Determine the [X, Y] coordinate at the center of the cell enclosing the given text.  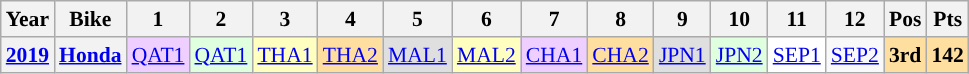
7 [554, 19]
3rd [906, 55]
SEP2 [855, 55]
2019 [28, 55]
THA2 [350, 55]
11 [797, 19]
4 [350, 19]
5 [418, 19]
MAL1 [418, 55]
8 [620, 19]
Honda [90, 55]
CHA2 [620, 55]
2 [220, 19]
JPN2 [740, 55]
6 [486, 19]
Year [28, 19]
Pts [948, 19]
THA1 [284, 55]
Pos [906, 19]
JPN1 [682, 55]
CHA1 [554, 55]
MAL2 [486, 55]
1 [158, 19]
12 [855, 19]
142 [948, 55]
3 [284, 19]
SEP1 [797, 55]
Bike [90, 19]
10 [740, 19]
9 [682, 19]
